For the text-containing cell, return its midpoint in [X, Y] coordinate format. 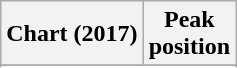
Peak position [189, 34]
Chart (2017) [72, 34]
